Extract the (X, Y) coordinate from the center of the cell holding the provided text.  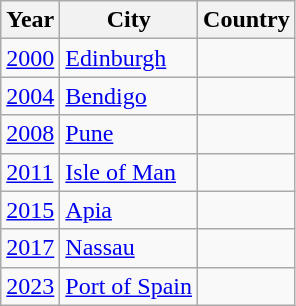
2023 (30, 286)
Isle of Man (129, 172)
2015 (30, 210)
2004 (30, 96)
2008 (30, 134)
Year (30, 20)
Apia (129, 210)
2000 (30, 58)
2017 (30, 248)
Port of Spain (129, 286)
Edinburgh (129, 58)
Country (247, 20)
Nassau (129, 248)
City (129, 20)
2011 (30, 172)
Bendigo (129, 96)
Pune (129, 134)
